For the text-containing cell, return its midpoint in [X, Y] coordinate format. 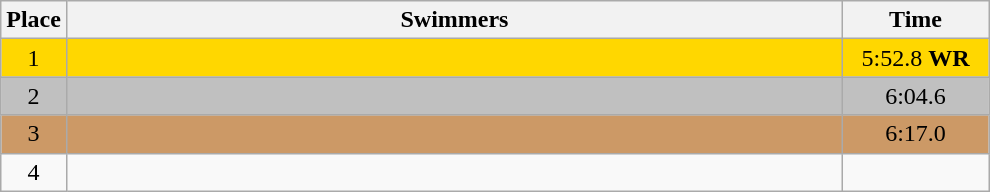
6:04.6 [916, 96]
3 [34, 134]
Time [916, 20]
Swimmers [454, 20]
5:52.8 WR [916, 58]
2 [34, 96]
6:17.0 [916, 134]
4 [34, 172]
Place [34, 20]
1 [34, 58]
